Scan for the cell matching the given text and deliver its (x, y) coordinate at center. 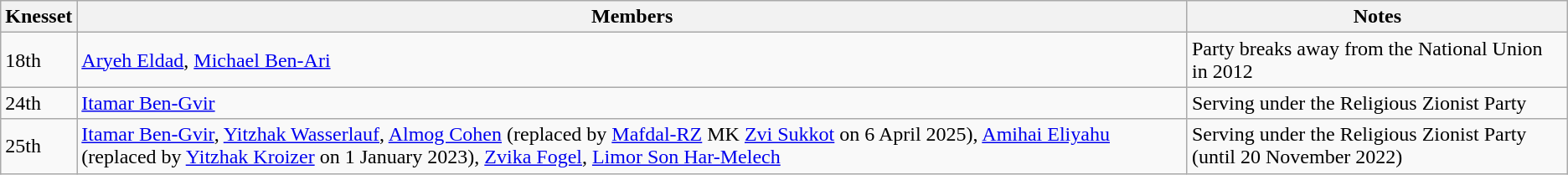
Members (632, 17)
Aryeh Eldad, Michael Ben-Ari (632, 60)
Knesset (39, 17)
Serving under the Religious Zionist Party (1377, 103)
Itamar Ben-Gvir (632, 103)
Notes (1377, 17)
18th (39, 60)
Serving under the Religious Zionist Party (until 20 November 2022) (1377, 146)
Party breaks away from the National Union in 2012 (1377, 60)
24th (39, 103)
25th (39, 146)
